Identify which cell holds the provided text, then report its [x, y] central coordinate. 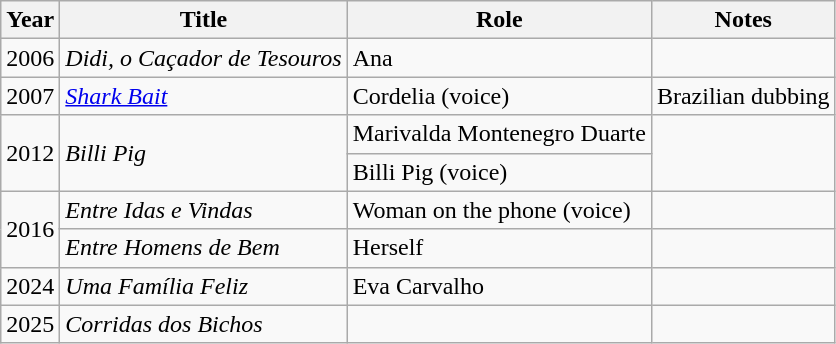
Billi Pig [204, 153]
Billi Pig (voice) [499, 172]
Marivalda Montenegro Duarte [499, 134]
Uma Família Feliz [204, 286]
Eva Carvalho [499, 286]
Shark Bait [204, 96]
Ana [499, 58]
Didi, o Caçador de Tesouros [204, 58]
Title [204, 20]
Cordelia (voice) [499, 96]
Woman on the phone (voice) [499, 210]
Entre Idas e Vindas [204, 210]
2024 [30, 286]
Year [30, 20]
Entre Homens de Bem [204, 248]
Role [499, 20]
Brazilian dubbing [743, 96]
2007 [30, 96]
2016 [30, 229]
2006 [30, 58]
Corridas dos Bichos [204, 324]
2025 [30, 324]
Herself [499, 248]
2012 [30, 153]
Notes [743, 20]
